Extract the [x, y] coordinate from the center of the cell holding the provided text.  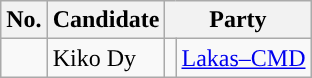
No. [24, 20]
Lakas–CMD [244, 58]
Kiko Dy [106, 58]
Party [238, 20]
Candidate [106, 20]
